Search for the cell housing the specified text and yield its [X, Y] center coordinate. 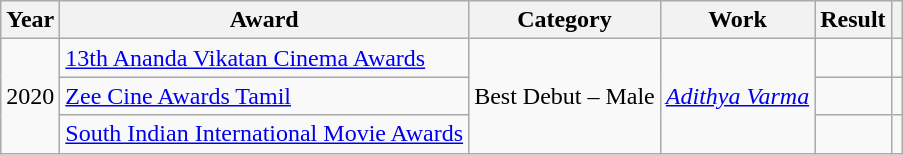
Best Debut – Male [565, 96]
Category [565, 20]
13th Ananda Vikatan Cinema Awards [264, 58]
Zee Cine Awards Tamil [264, 96]
2020 [30, 96]
Year [30, 20]
Adithya Varma [737, 96]
Work [737, 20]
Result [853, 20]
South Indian International Movie Awards [264, 134]
Award [264, 20]
